Scan for the cell matching the given text and deliver its [X, Y] coordinate at center. 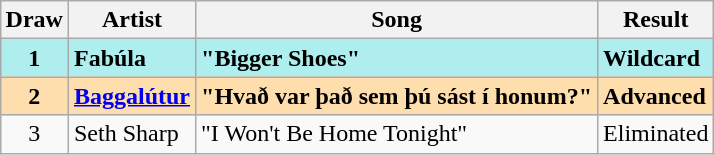
Draw [34, 20]
"I Won't Be Home Tonight" [397, 134]
Advanced [656, 96]
Artist [132, 20]
Result [656, 20]
Song [397, 20]
"Hvað var það sem þú sást í honum?" [397, 96]
Eliminated [656, 134]
Baggalútur [132, 96]
Seth Sharp [132, 134]
Fabúla [132, 58]
Wildcard [656, 58]
1 [34, 58]
3 [34, 134]
"Bigger Shoes" [397, 58]
2 [34, 96]
